Provide the [x, y] coordinate of the cell's center where the given text is located.  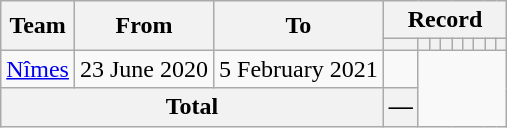
23 June 2020 [144, 69]
To [299, 26]
— [400, 107]
From [144, 26]
Nîmes [38, 69]
Total [192, 107]
Team [38, 26]
5 February 2021 [299, 69]
Record [445, 20]
